Search for the cell housing the specified text and yield its [X, Y] center coordinate. 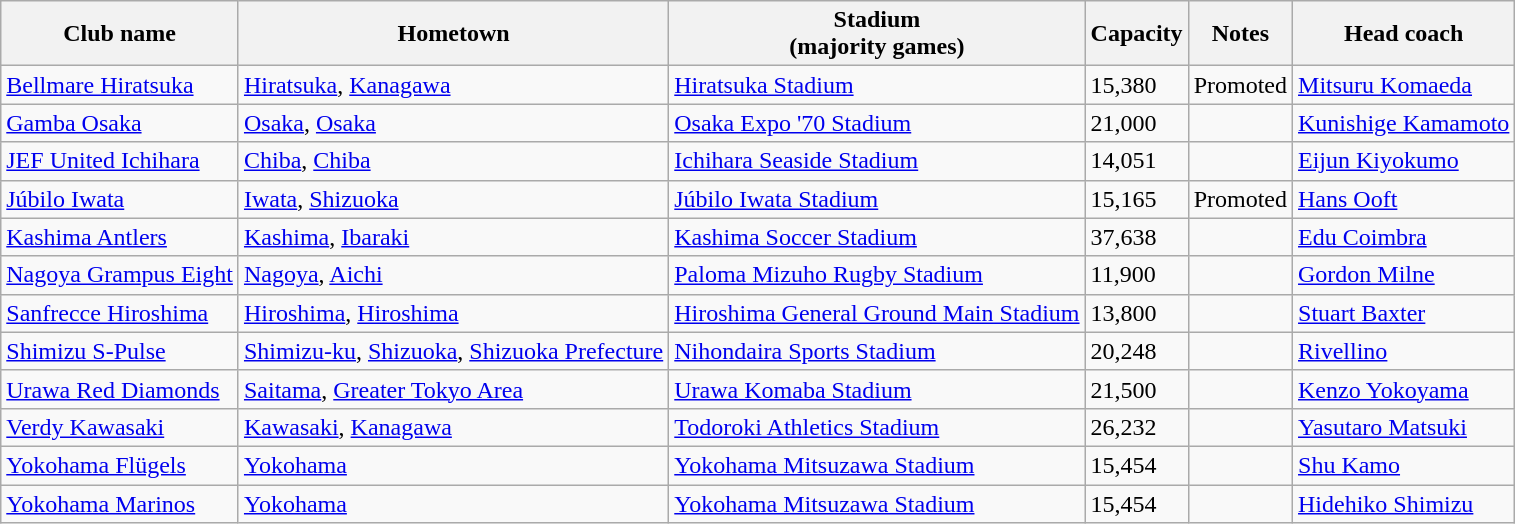
Osaka, Osaka [453, 123]
13,800 [1136, 313]
Shimizu S-Pulse [120, 351]
Osaka Expo '70 Stadium [877, 123]
Kashima Antlers [120, 237]
Club name [120, 34]
Gamba Osaka [120, 123]
Kashima Soccer Stadium [877, 237]
Nagoya, Aichi [453, 275]
Kenzo Yokoyama [1404, 389]
Hiroshima, Hiroshima [453, 313]
Chiba, Chiba [453, 161]
Nihondaira Sports Stadium [877, 351]
Shimizu-ku, Shizuoka, Shizuoka Prefecture [453, 351]
Júbilo Iwata Stadium [877, 199]
21,500 [1136, 389]
Hiratsuka Stadium [877, 85]
14,051 [1136, 161]
Mitsuru Komaeda [1404, 85]
26,232 [1136, 427]
Urawa Komaba Stadium [877, 389]
Kashima, Ibaraki [453, 237]
Nagoya Grampus Eight [120, 275]
Capacity [1136, 34]
Saitama, Greater Tokyo Area [453, 389]
Yokohama Flügels [120, 465]
Yasutaro Matsuki [1404, 427]
20,248 [1136, 351]
Iwata, Shizuoka [453, 199]
Hiroshima General Ground Main Stadium [877, 313]
Todoroki Athletics Stadium [877, 427]
11,900 [1136, 275]
Hometown [453, 34]
Bellmare Hiratsuka [120, 85]
Júbilo Iwata [120, 199]
Gordon Milne [1404, 275]
Verdy Kawasaki [120, 427]
Kunishige Kamamoto [1404, 123]
Urawa Red Diamonds [120, 389]
21,000 [1136, 123]
Head coach [1404, 34]
Sanfrecce Hiroshima [120, 313]
Edu Coimbra [1404, 237]
15,380 [1136, 85]
Ichihara Seaside Stadium [877, 161]
Eijun Kiyokumo [1404, 161]
Shu Kamo [1404, 465]
Yokohama Marinos [120, 503]
Hiratsuka, Kanagawa [453, 85]
Hidehiko Shimizu [1404, 503]
Paloma Mizuho Rugby Stadium [877, 275]
Hans Ooft [1404, 199]
Stadium (majority games) [877, 34]
Notes [1240, 34]
15,165 [1136, 199]
JEF United Ichihara [120, 161]
37,638 [1136, 237]
Stuart Baxter [1404, 313]
Rivellino [1404, 351]
Kawasaki, Kanagawa [453, 427]
